Locate the cell with the specified text and output its (X, Y) center coordinate. 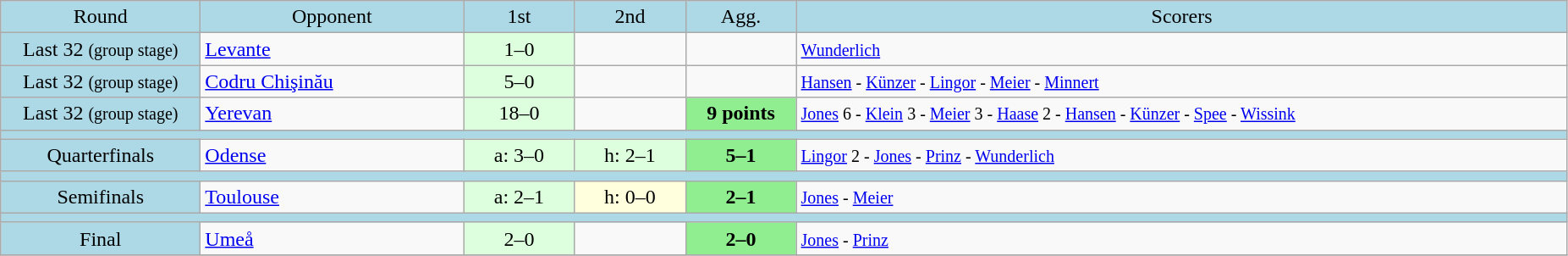
Wunderlich (1181, 49)
1st (520, 17)
Agg. (741, 17)
Hansen - Künzer - Lingor - Meier - Minnert (1181, 81)
Jones 6 - Klein 3 - Meier 3 - Haase 2 - Hansen - Künzer - Spee - Wissink (1181, 114)
5–0 (520, 81)
Scorers (1181, 17)
Lingor 2 - Jones - Prinz - Wunderlich (1181, 155)
5–1 (741, 155)
a: 2–1 (520, 197)
h: 0–0 (630, 197)
2nd (630, 17)
2–1 (741, 197)
Odense (332, 155)
Opponent (332, 17)
Toulouse (332, 197)
Umeå (332, 238)
Jones - Prinz (1181, 238)
18–0 (520, 114)
Yerevan (332, 114)
h: 2–1 (630, 155)
Semifinals (101, 197)
Jones - Meier (1181, 197)
a: 3–0 (520, 155)
Levante (332, 49)
Codru Chişinău (332, 81)
Final (101, 238)
Quarterfinals (101, 155)
9 points (741, 114)
Round (101, 17)
1–0 (520, 49)
